Locate the cell with the specified text and output its (x, y) center coordinate. 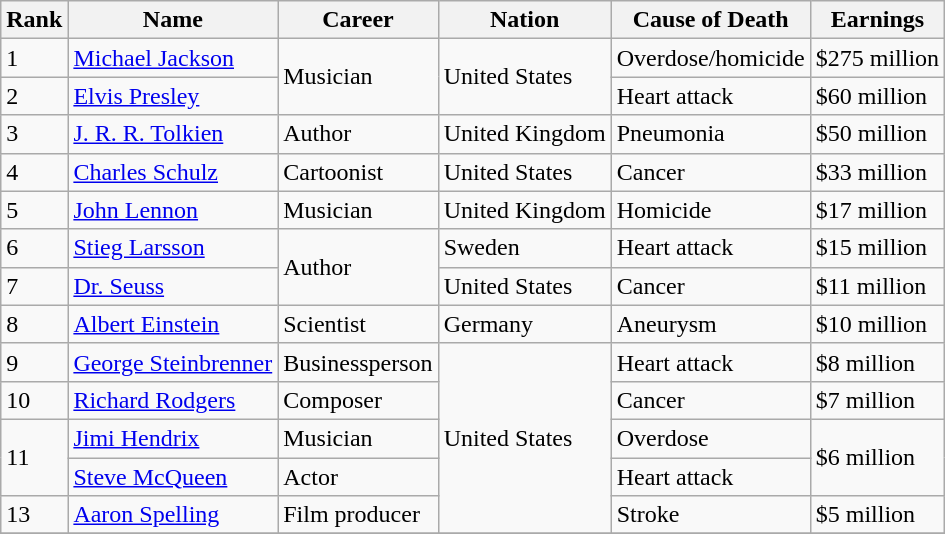
Stroke (710, 515)
$5 million (877, 515)
Overdose (710, 438)
4 (34, 172)
Germany (524, 324)
Pneumonia (710, 134)
Michael Jackson (173, 58)
$6 million (877, 457)
$275 million (877, 58)
Homicide (710, 210)
J. R. R. Tolkien (173, 134)
Businessperson (358, 362)
George Steinbrenner (173, 362)
$33 million (877, 172)
$8 million (877, 362)
Scientist (358, 324)
Charles Schulz (173, 172)
Aneurysm (710, 324)
Career (358, 20)
Overdose/homicide (710, 58)
Cartoonist (358, 172)
$7 million (877, 400)
7 (34, 286)
Nation (524, 20)
$10 million (877, 324)
Jimi Hendrix (173, 438)
Name (173, 20)
6 (34, 248)
Actor (358, 477)
John Lennon (173, 210)
2 (34, 96)
Steve McQueen (173, 477)
11 (34, 457)
Stieg Larsson (173, 248)
1 (34, 58)
9 (34, 362)
13 (34, 515)
3 (34, 134)
$15 million (877, 248)
$11 million (877, 286)
$17 million (877, 210)
Dr. Seuss (173, 286)
Cause of Death (710, 20)
$50 million (877, 134)
Albert Einstein (173, 324)
Sweden (524, 248)
Rank (34, 20)
10 (34, 400)
Composer (358, 400)
Elvis Presley (173, 96)
$60 million (877, 96)
Earnings (877, 20)
Richard Rodgers (173, 400)
Film producer (358, 515)
5 (34, 210)
Aaron Spelling (173, 515)
8 (34, 324)
